Determine the (x, y) coordinate at the center of the cell enclosing the given text.  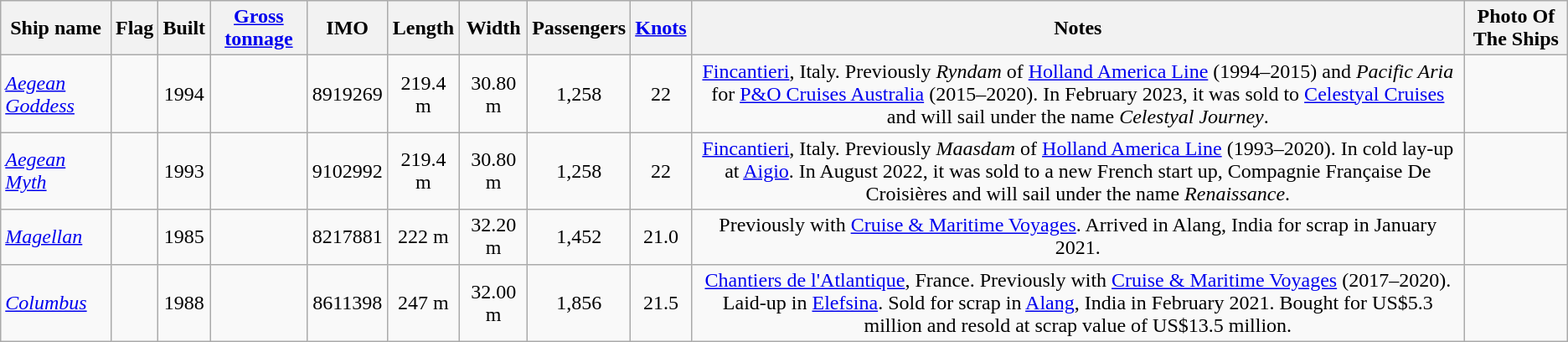
1,856 (580, 303)
Aegean Myth (56, 171)
32.00 m (494, 303)
8217881 (347, 236)
247 m (423, 303)
Ship name (56, 28)
Length (423, 28)
8919269 (347, 94)
1994 (184, 94)
Magellan (56, 236)
1985 (184, 236)
9102992 (347, 171)
Gross tonnage (260, 28)
Previously with Cruise & Maritime Voyages. Arrived in Alang, India for scrap in January 2021. (1077, 236)
1988 (184, 303)
Notes (1077, 28)
Built (184, 28)
Aegean Goddess (56, 94)
21.0 (661, 236)
21.5 (661, 303)
Photo Of The Ships (1516, 28)
Flag (134, 28)
IMO (347, 28)
32.20 m (494, 236)
1993 (184, 171)
1,452 (580, 236)
Columbus (56, 303)
222 m (423, 236)
8611398 (347, 303)
Knots (661, 28)
Passengers (580, 28)
Width (494, 28)
